Provide the (X, Y) coordinate of the cell's center where the given text is located.  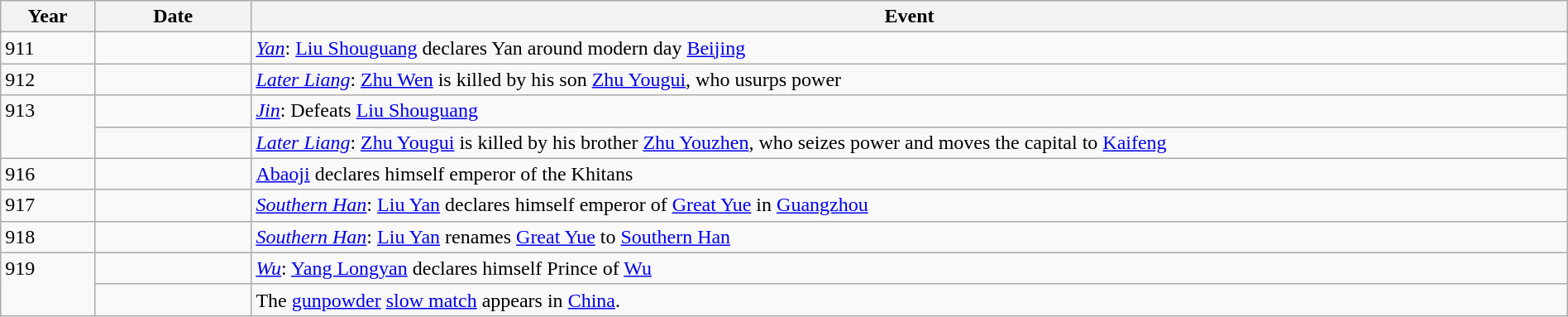
917 (48, 205)
Date (172, 17)
Southern Han: Liu Yan declares himself emperor of Great Yue in Guangzhou (910, 205)
Southern Han: Liu Yan renames Great Yue to Southern Han (910, 237)
Year (48, 17)
Wu: Yang Longyan declares himself Prince of Wu (910, 268)
Later Liang: Zhu Wen is killed by his son Zhu Yougui, who usurps power (910, 79)
912 (48, 79)
Later Liang: Zhu Yougui is killed by his brother Zhu Youzhen, who seizes power and moves the capital to Kaifeng (910, 142)
919 (48, 284)
Abaoji declares himself emperor of the Khitans (910, 174)
916 (48, 174)
911 (48, 48)
918 (48, 237)
Jin: Defeats Liu Shouguang (910, 111)
The gunpowder slow match appears in China. (910, 300)
Event (910, 17)
Yan: Liu Shouguang declares Yan around modern day Beijing (910, 48)
913 (48, 127)
